Return [x, y] of the center of cell containing provided text 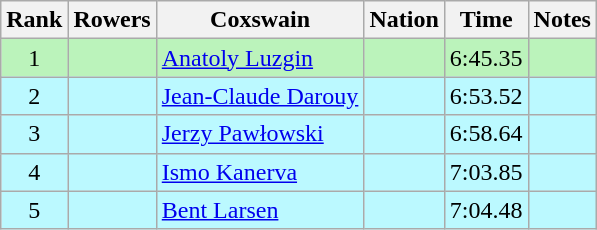
6:58.64 [486, 134]
5 [34, 210]
Jean-Claude Darouy [260, 96]
7:03.85 [486, 172]
6:53.52 [486, 96]
Jerzy Pawłowski [260, 134]
Anatoly Luzgin [260, 58]
Notes [562, 20]
6:45.35 [486, 58]
Ismo Kanerva [260, 172]
4 [34, 172]
1 [34, 58]
Nation [404, 20]
Rank [34, 20]
Bent Larsen [260, 210]
Rowers [112, 20]
Time [486, 20]
Coxswain [260, 20]
7:04.48 [486, 210]
2 [34, 96]
3 [34, 134]
